Locate the cell with the specified text and output its [X, Y] center coordinate. 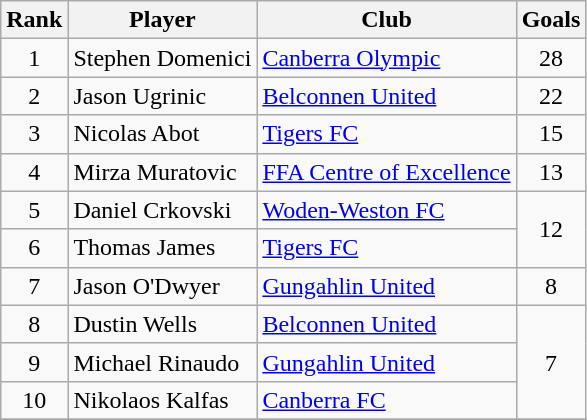
Thomas James [162, 248]
13 [551, 172]
Dustin Wells [162, 324]
Rank [34, 20]
12 [551, 229]
Jason Ugrinic [162, 96]
9 [34, 362]
22 [551, 96]
Daniel Crkovski [162, 210]
Player [162, 20]
Woden-Weston FC [386, 210]
Canberra FC [386, 400]
1 [34, 58]
Nicolas Abot [162, 134]
2 [34, 96]
Canberra Olympic [386, 58]
5 [34, 210]
28 [551, 58]
Mirza Muratovic [162, 172]
Nikolaos Kalfas [162, 400]
3 [34, 134]
6 [34, 248]
Jason O'Dwyer [162, 286]
Michael Rinaudo [162, 362]
Club [386, 20]
Stephen Domenici [162, 58]
Goals [551, 20]
4 [34, 172]
15 [551, 134]
FFA Centre of Excellence [386, 172]
10 [34, 400]
